Output the (x, y) coordinate of the center of the cell containing the given text.  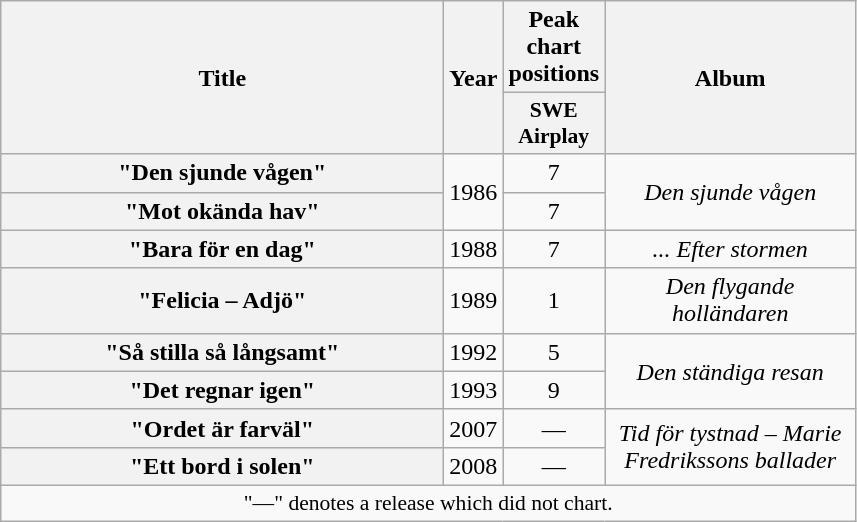
5 (554, 352)
9 (554, 390)
"Den sjunde vågen" (222, 173)
1989 (474, 300)
1992 (474, 352)
1986 (474, 192)
"Bara för en dag" (222, 249)
"Det regnar igen" (222, 390)
2007 (474, 428)
"Mot okända hav" (222, 211)
Title (222, 78)
Tid för tystnad – Marie Fredrikssons ballader (730, 447)
Den flygande holländaren (730, 300)
1993 (474, 390)
SWEAirplay (554, 124)
Den ständiga resan (730, 371)
"Så stilla så långsamt" (222, 352)
"Felicia – Adjö" (222, 300)
1 (554, 300)
Album (730, 78)
1988 (474, 249)
... Efter stormen (730, 249)
"Ordet är farväl" (222, 428)
"Ett bord i solen" (222, 466)
Den sjunde vågen (730, 192)
"—" denotes a release which did not chart. (428, 503)
Year (474, 78)
2008 (474, 466)
Peak chart positions (554, 47)
